Extract the (x, y) coordinate from the center of the cell holding the provided text.  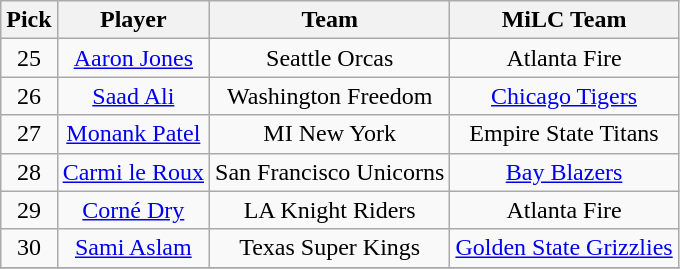
29 (29, 210)
Pick (29, 20)
Texas Super Kings (330, 248)
28 (29, 172)
MI New York (330, 134)
MiLC Team (564, 20)
Bay Blazers (564, 172)
LA Knight Riders (330, 210)
Carmi le Roux (133, 172)
Seattle Orcas (330, 58)
Player (133, 20)
Washington Freedom (330, 96)
Chicago Tigers (564, 96)
Corné Dry (133, 210)
30 (29, 248)
Monank Patel (133, 134)
Team (330, 20)
Empire State Titans (564, 134)
27 (29, 134)
25 (29, 58)
Aaron Jones (133, 58)
San Francisco Unicorns (330, 172)
Golden State Grizzlies (564, 248)
Sami Aslam (133, 248)
Saad Ali (133, 96)
26 (29, 96)
